Detect which cell encompasses the target text, then output its (X, Y) center coordinate. 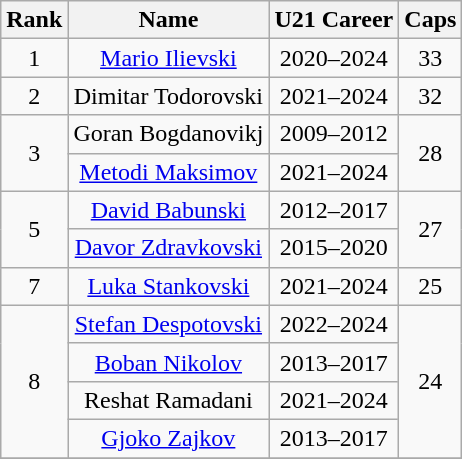
24 (430, 381)
Luka Stankovski (168, 286)
1 (34, 58)
Name (168, 20)
3 (34, 153)
27 (430, 229)
28 (430, 153)
Gjoko Zajkov (168, 438)
5 (34, 229)
7 (34, 286)
2022–2024 (334, 324)
U21 Career (334, 20)
33 (430, 58)
8 (34, 381)
Mario Ilievski (168, 58)
David Babunski (168, 210)
2020–2024 (334, 58)
32 (430, 96)
2009–2012 (334, 134)
25 (430, 286)
2012–2017 (334, 210)
Stefan Despotovski (168, 324)
Davor Zdravkovski (168, 248)
Metodi Maksimov (168, 172)
Dimitar Todorovski (168, 96)
Rank (34, 20)
Reshat Ramadani (168, 400)
Boban Nikolov (168, 362)
2 (34, 96)
Goran Bogdanovikj (168, 134)
Caps (430, 20)
2015–2020 (334, 248)
